Determine the [x, y] coordinate at the center of the cell enclosing the given text.  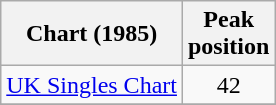
Chart (1985) [92, 34]
Peakposition [228, 34]
42 [228, 85]
UK Singles Chart [92, 85]
